Output the [x, y] coordinate of the center of the cell containing the given text.  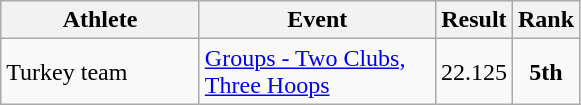
5th [546, 72]
22.125 [474, 72]
Rank [546, 20]
Event [317, 20]
Athlete [100, 20]
Turkey team [100, 72]
Result [474, 20]
Groups - Two Clubs, Three Hoops [317, 72]
